Find where the given text appears and provide that cell's center as [x, y] coordinate. 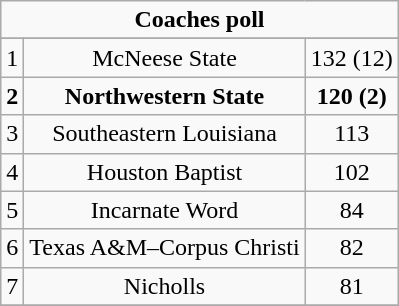
81 [352, 286]
Southeastern Louisiana [164, 134]
Nicholls [164, 286]
Texas A&M–Corpus Christi [164, 248]
Houston Baptist [164, 172]
2 [12, 96]
84 [352, 210]
82 [352, 248]
Incarnate Word [164, 210]
6 [12, 248]
120 (2) [352, 96]
4 [12, 172]
1 [12, 58]
McNeese State [164, 58]
113 [352, 134]
3 [12, 134]
5 [12, 210]
Coaches poll [200, 20]
102 [352, 172]
132 (12) [352, 58]
7 [12, 286]
Northwestern State [164, 96]
